Determine the (X, Y) coordinate at the center of the cell enclosing the given text.  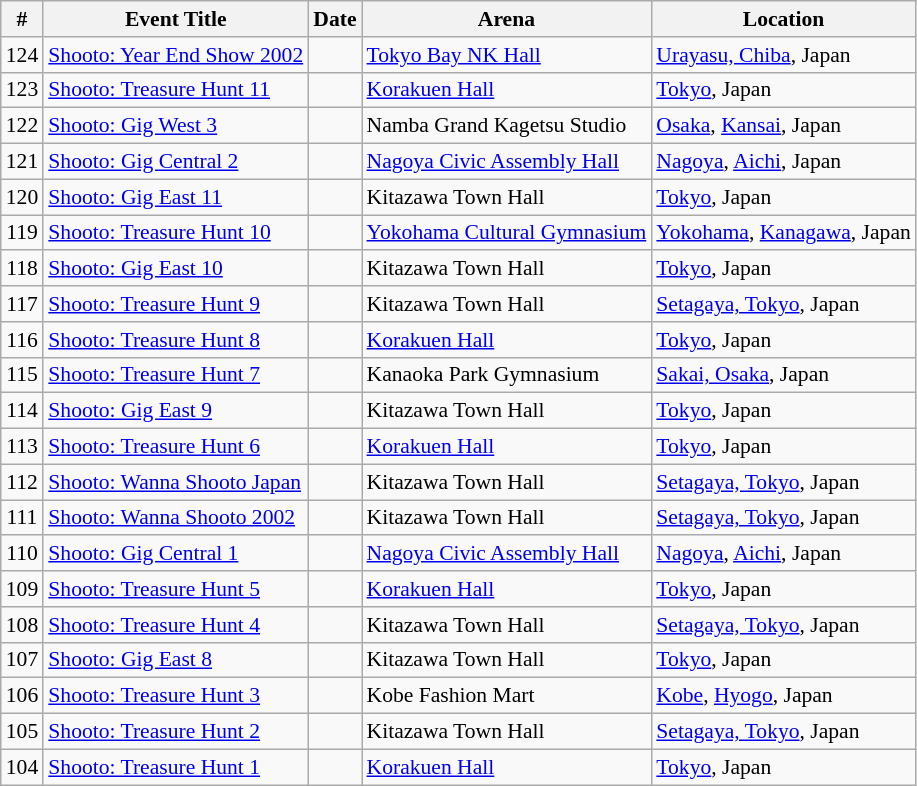
120 (22, 197)
Shooto: Wanna Shooto 2002 (176, 518)
Yokohama Cultural Gymnasium (507, 233)
123 (22, 90)
Yokohama, Kanagawa, Japan (784, 233)
# (22, 19)
105 (22, 732)
110 (22, 554)
Shooto: Treasure Hunt 11 (176, 90)
Shooto: Treasure Hunt 5 (176, 589)
Urayasu, Chiba, Japan (784, 55)
Location (784, 19)
Shooto: Gig West 3 (176, 126)
113 (22, 447)
119 (22, 233)
Shooto: Gig Central 2 (176, 162)
122 (22, 126)
Kobe Fashion Mart (507, 696)
Shooto: Treasure Hunt 9 (176, 304)
Kobe, Hyogo, Japan (784, 696)
Shooto: Gig East 11 (176, 197)
Osaka, Kansai, Japan (784, 126)
Shooto: Treasure Hunt 7 (176, 375)
Kanaoka Park Gymnasium (507, 375)
104 (22, 767)
Shooto: Treasure Hunt 8 (176, 340)
Shooto: Year End Show 2002 (176, 55)
Shooto: Gig Central 1 (176, 554)
124 (22, 55)
Shooto: Treasure Hunt 3 (176, 696)
107 (22, 660)
Shooto: Treasure Hunt 6 (176, 447)
114 (22, 411)
108 (22, 625)
118 (22, 269)
116 (22, 340)
Event Title (176, 19)
Shooto: Wanna Shooto Japan (176, 482)
Shooto: Treasure Hunt 4 (176, 625)
115 (22, 375)
117 (22, 304)
112 (22, 482)
106 (22, 696)
Namba Grand Kagetsu Studio (507, 126)
Shooto: Treasure Hunt 1 (176, 767)
Date (334, 19)
Shooto: Gig East 8 (176, 660)
Shooto: Treasure Hunt 2 (176, 732)
Shooto: Treasure Hunt 10 (176, 233)
Sakai, Osaka, Japan (784, 375)
Shooto: Gig East 10 (176, 269)
Shooto: Gig East 9 (176, 411)
111 (22, 518)
Arena (507, 19)
Tokyo Bay NK Hall (507, 55)
109 (22, 589)
121 (22, 162)
